Return [X, Y] of the center of cell containing provided text 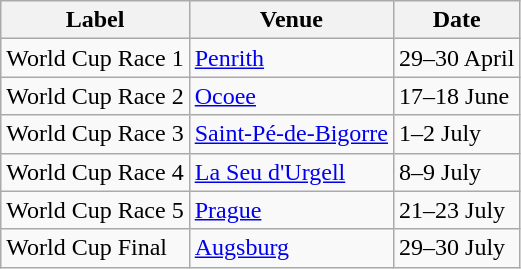
Ocoee [291, 96]
Penrith [291, 58]
World Cup Race 3 [95, 134]
Label [95, 20]
29–30 April [457, 58]
World Cup Race 4 [95, 172]
World Cup Race 5 [95, 210]
Date [457, 20]
La Seu d'Urgell [291, 172]
World Cup Final [95, 248]
Saint-Pé-de-Bigorre [291, 134]
Prague [291, 210]
World Cup Race 1 [95, 58]
21–23 July [457, 210]
World Cup Race 2 [95, 96]
8–9 July [457, 172]
1–2 July [457, 134]
17–18 June [457, 96]
Augsburg [291, 248]
29–30 July [457, 248]
Venue [291, 20]
